For the text-containing cell, return its midpoint in [X, Y] coordinate format. 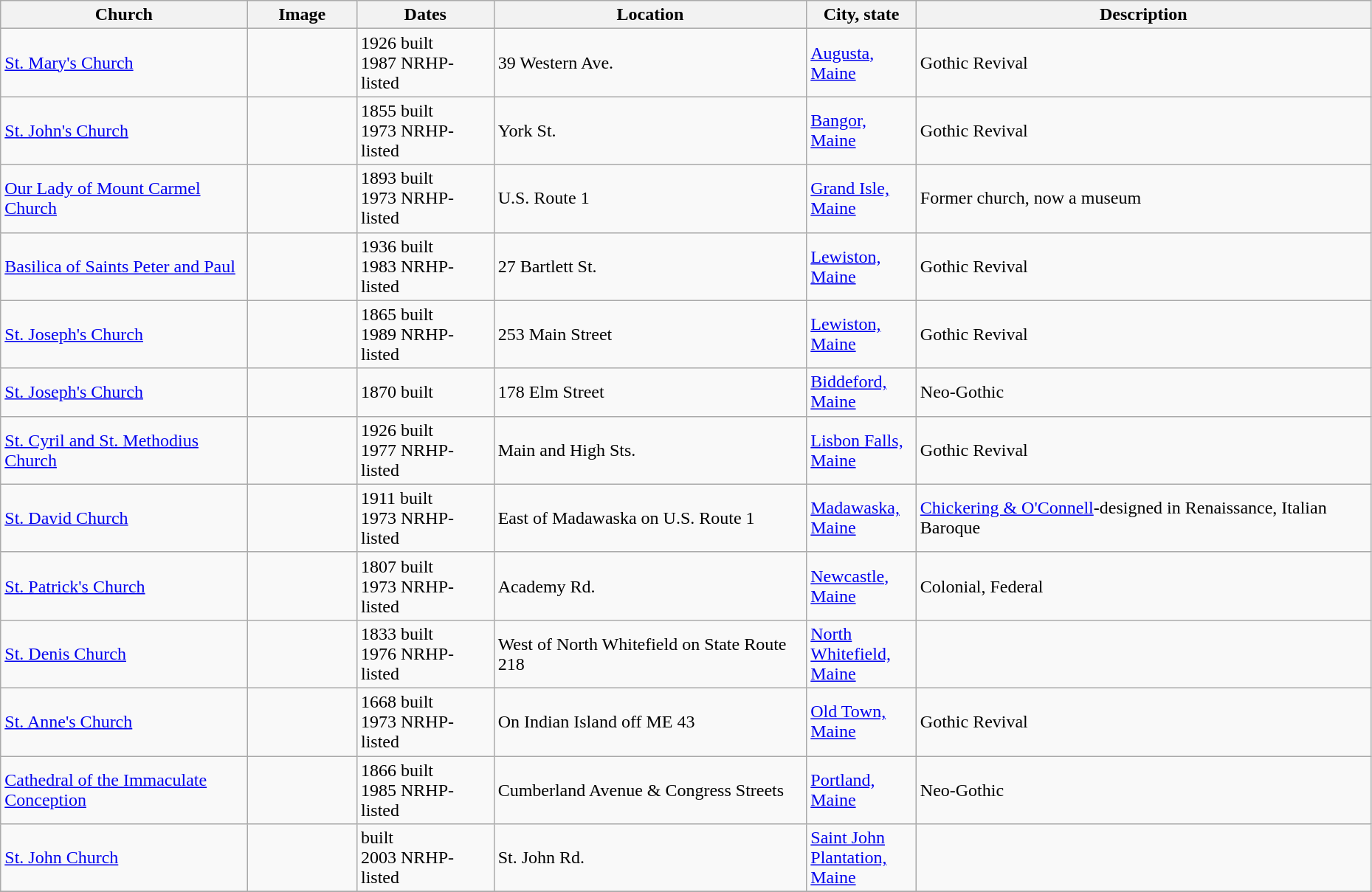
U.S. Route 1 [650, 198]
1893 built1973 NRHP-listed [425, 198]
1866 built1985 NRHP-listed [425, 789]
Main and High Sts. [650, 450]
built2003 NRHP-listed [425, 858]
Cathedral of the Immaculate Conception [124, 789]
St. Denis Church [124, 654]
St. David Church [124, 518]
St. John's Church [124, 131]
Grand Isle, Maine [862, 198]
1668 built1973 NRHP-listed [425, 722]
St. Patrick's Church [124, 586]
Bangor, Maine [862, 131]
City, state [862, 15]
Augusta, Maine [862, 63]
Church [124, 15]
Image [303, 15]
1865 built1989 NRHP-listed [425, 334]
27 Bartlett St. [650, 266]
Cumberland Avenue & Congress Streets [650, 789]
253 Main Street [650, 334]
1807 built1973 NRHP-listed [425, 586]
Portland, Maine [862, 789]
Madawaska, Maine [862, 518]
Chickering & O'Connell-designed in Renaissance, Italian Baroque [1143, 518]
York St. [650, 131]
178 Elm Street [650, 393]
St. Mary's Church [124, 63]
North Whitefield, Maine [862, 654]
Lisbon Falls, Maine [862, 450]
1936 built1983 NRHP-listed [425, 266]
Basilica of Saints Peter and Paul [124, 266]
1833 built1976 NRHP-listed [425, 654]
39 Western Ave. [650, 63]
West of North Whitefield on State Route 218 [650, 654]
St. John Rd. [650, 858]
East of Madawaska on U.S. Route 1 [650, 518]
Description [1143, 15]
Saint John Plantation, Maine [862, 858]
Dates [425, 15]
St. Cyril and St. Methodius Church [124, 450]
Biddeford, Maine [862, 393]
Our Lady of Mount Carmel Church [124, 198]
1870 built [425, 393]
1911 built1973 NRHP-listed [425, 518]
Location [650, 15]
Old Town, Maine [862, 722]
On Indian Island off ME 43 [650, 722]
St. Anne's Church [124, 722]
Newcastle, Maine [862, 586]
1926 built1977 NRHP-listed [425, 450]
Academy Rd. [650, 586]
1926 built1987 NRHP-listed [425, 63]
Colonial, Federal [1143, 586]
Former church, now a museum [1143, 198]
1855 built1973 NRHP-listed [425, 131]
St. John Church [124, 858]
